Extract the [x, y] coordinate from the center of the cell holding the provided text.  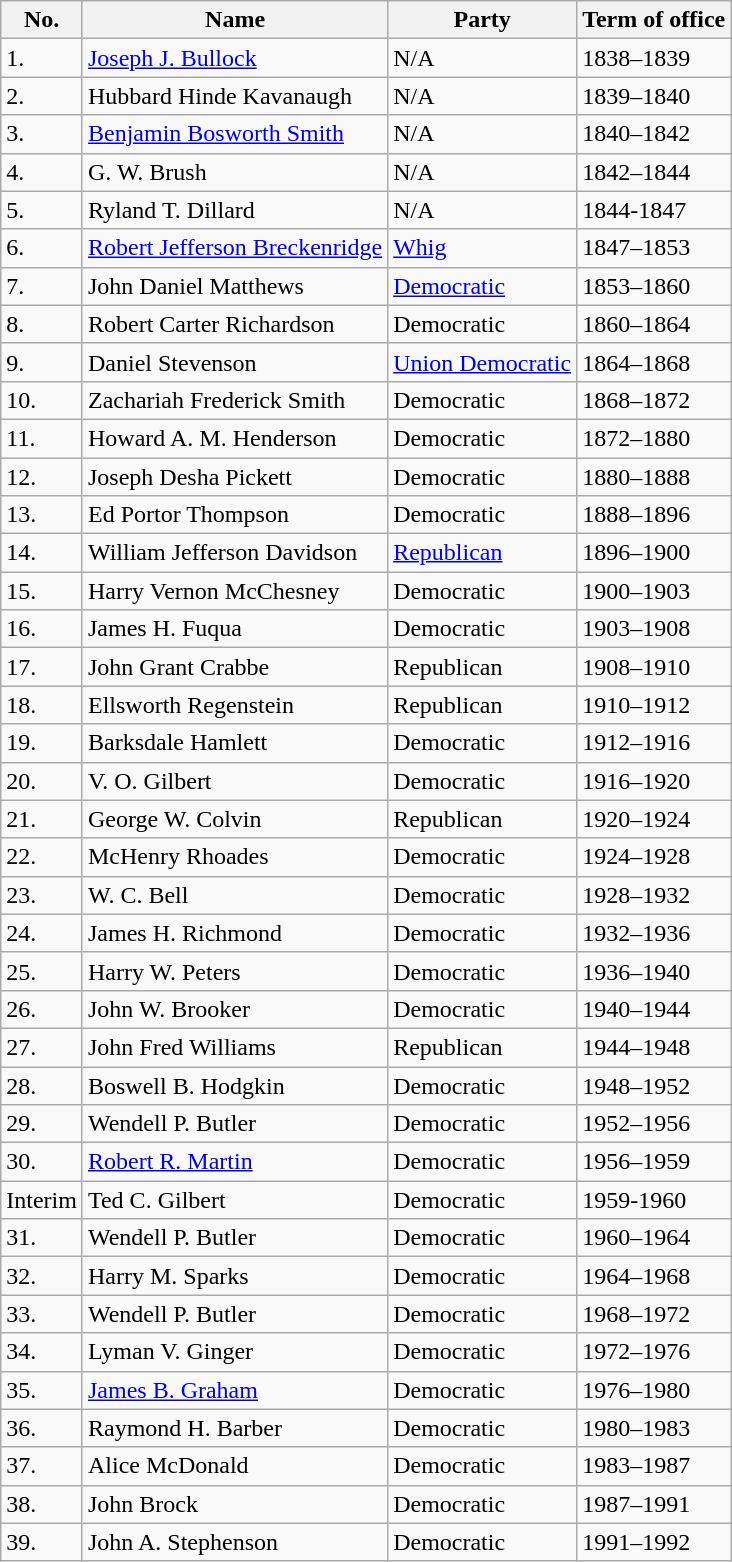
1880–1888 [654, 477]
36. [42, 1428]
1948–1952 [654, 1085]
Lyman V. Ginger [234, 1352]
14. [42, 553]
1980–1983 [654, 1428]
12. [42, 477]
30. [42, 1162]
Robert R. Martin [234, 1162]
1900–1903 [654, 591]
32. [42, 1276]
1972–1976 [654, 1352]
17. [42, 667]
6. [42, 248]
Ellsworth Regenstein [234, 705]
1910–1912 [654, 705]
33. [42, 1314]
George W. Colvin [234, 819]
11. [42, 438]
1839–1840 [654, 96]
18. [42, 705]
1896–1900 [654, 553]
1924–1928 [654, 857]
27. [42, 1047]
V. O. Gilbert [234, 781]
1940–1944 [654, 1009]
1916–1920 [654, 781]
3. [42, 134]
1928–1932 [654, 895]
15. [42, 591]
31. [42, 1238]
John Daniel Matthews [234, 286]
34. [42, 1352]
Joseph J. Bullock [234, 58]
James B. Graham [234, 1390]
1987–1991 [654, 1504]
9. [42, 362]
Raymond H. Barber [234, 1428]
5. [42, 210]
8. [42, 324]
G. W. Brush [234, 172]
Harry Vernon McChesney [234, 591]
16. [42, 629]
1920–1924 [654, 819]
Ted C. Gilbert [234, 1200]
John A. Stephenson [234, 1542]
1844-1847 [654, 210]
37. [42, 1466]
2. [42, 96]
Joseph Desha Pickett [234, 477]
1847–1853 [654, 248]
Interim [42, 1200]
Boswell B. Hodgkin [234, 1085]
22. [42, 857]
7. [42, 286]
19. [42, 743]
1872–1880 [654, 438]
Term of office [654, 20]
Daniel Stevenson [234, 362]
Zachariah Frederick Smith [234, 400]
26. [42, 1009]
25. [42, 971]
1932–1936 [654, 933]
1912–1916 [654, 743]
Ed Portor Thompson [234, 515]
1. [42, 58]
Name [234, 20]
21. [42, 819]
William Jefferson Davidson [234, 553]
1888–1896 [654, 515]
1944–1948 [654, 1047]
38. [42, 1504]
W. C. Bell [234, 895]
Robert Carter Richardson [234, 324]
35. [42, 1390]
1864–1868 [654, 362]
1903–1908 [654, 629]
1860–1864 [654, 324]
1936–1940 [654, 971]
James H. Richmond [234, 933]
1959-1960 [654, 1200]
No. [42, 20]
28. [42, 1085]
Ryland T. Dillard [234, 210]
29. [42, 1124]
1976–1980 [654, 1390]
Robert Jefferson Breckenridge [234, 248]
John Grant Crabbe [234, 667]
McHenry Rhoades [234, 857]
John W. Brooker [234, 1009]
John Fred Williams [234, 1047]
23. [42, 895]
1960–1964 [654, 1238]
Harry W. Peters [234, 971]
1956–1959 [654, 1162]
Harry M. Sparks [234, 1276]
24. [42, 933]
1983–1987 [654, 1466]
1868–1872 [654, 400]
1838–1839 [654, 58]
Whig [482, 248]
John Brock [234, 1504]
4. [42, 172]
1964–1968 [654, 1276]
1853–1860 [654, 286]
13. [42, 515]
20. [42, 781]
39. [42, 1542]
Union Democratic [482, 362]
1968–1972 [654, 1314]
1991–1992 [654, 1542]
Party [482, 20]
Howard A. M. Henderson [234, 438]
1840–1842 [654, 134]
Hubbard Hinde Kavanaugh [234, 96]
1908–1910 [654, 667]
10. [42, 400]
Alice McDonald [234, 1466]
Benjamin Bosworth Smith [234, 134]
James H. Fuqua [234, 629]
1842–1844 [654, 172]
1952–1956 [654, 1124]
Barksdale Hamlett [234, 743]
